Scan for the cell matching the given text and deliver its [X, Y] coordinate at center. 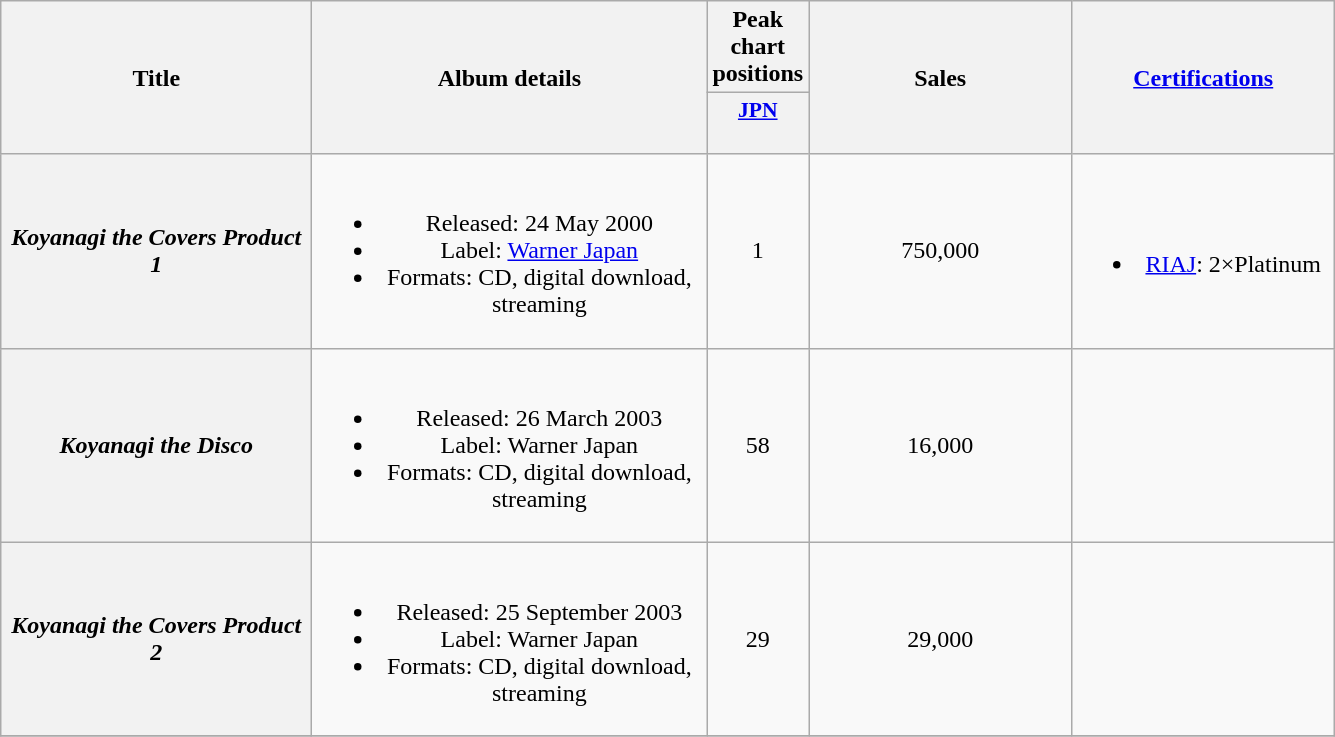
1 [758, 251]
29 [758, 639]
Album details [510, 78]
Released: 25 September 2003Label: Warner JapanFormats: CD, digital download, streaming [510, 639]
750,000 [940, 251]
Sales [940, 78]
Title [156, 78]
JPN [758, 124]
Koyanagi the Disco [156, 445]
Certifications [1204, 78]
Released: 26 March 2003Label: Warner JapanFormats: CD, digital download, streaming [510, 445]
Peak chart positions [758, 47]
29,000 [940, 639]
16,000 [940, 445]
Koyanagi the Covers Product 1 [156, 251]
RIAJ: 2×Platinum [1204, 251]
58 [758, 445]
Koyanagi the Covers Product 2 [156, 639]
Released: 24 May 2000Label: Warner JapanFormats: CD, digital download, streaming [510, 251]
